Search for the cell housing the specified text and yield its (x, y) center coordinate. 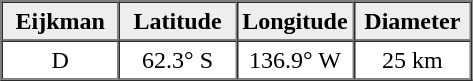
D (60, 60)
Latitude (178, 22)
Diameter (412, 22)
62.3° S (178, 60)
25 km (412, 60)
Eijkman (60, 22)
Longitude (294, 22)
136.9° W (294, 60)
